Return [X, Y] of the center of cell containing provided text 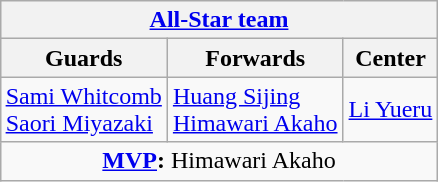
Sami Whitcomb Saori Miyazaki [84, 110]
Center [390, 58]
All-Star team [219, 20]
Guards [84, 58]
Li Yueru [390, 110]
Huang Sijing Himawari Akaho [255, 110]
Forwards [255, 58]
MVP: Himawari Akaho [219, 161]
